Search for the cell housing the specified text and yield its [x, y] center coordinate. 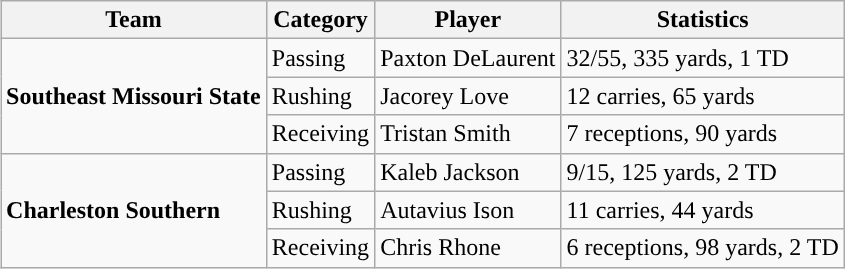
9/15, 125 yards, 2 TD [702, 172]
7 receptions, 90 yards [702, 134]
Jacorey Love [468, 96]
Southeast Missouri State [134, 96]
Tristan Smith [468, 134]
Team [134, 20]
Category [320, 20]
Chris Rhone [468, 248]
Charleston Southern [134, 210]
Statistics [702, 20]
Autavius Ison [468, 210]
12 carries, 65 yards [702, 96]
Paxton DeLaurent [468, 58]
Player [468, 20]
Kaleb Jackson [468, 172]
32/55, 335 yards, 1 TD [702, 58]
11 carries, 44 yards [702, 210]
6 receptions, 98 yards, 2 TD [702, 248]
